Find where the given text appears and provide that cell's center as (X, Y) coordinate. 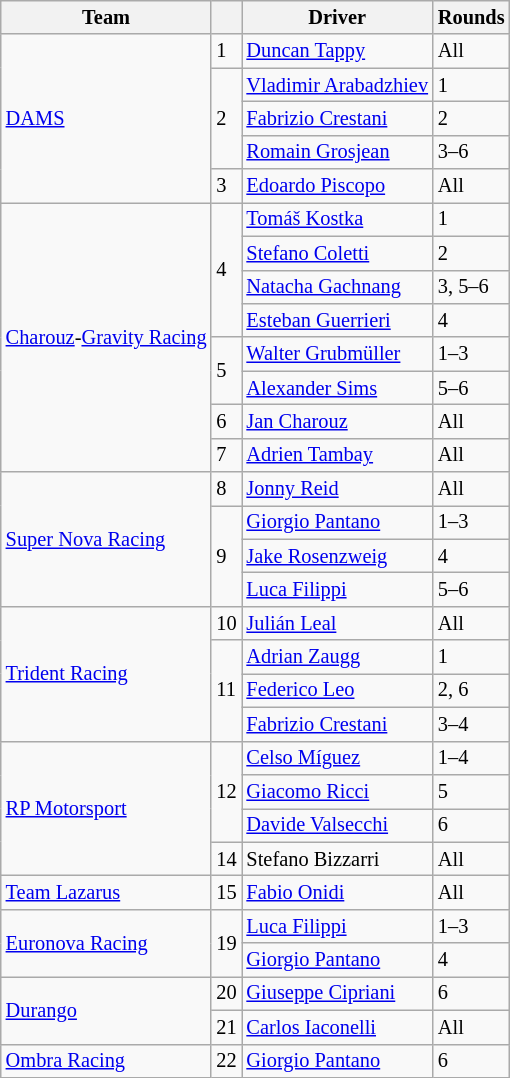
Julián Leal (338, 623)
3, 5–6 (472, 287)
3–4 (472, 724)
7 (226, 455)
1–4 (472, 758)
10 (226, 623)
8 (226, 489)
19 (226, 942)
Edoardo Piscopo (338, 186)
14 (226, 859)
Stefano Coletti (338, 253)
Davide Valsecchi (338, 825)
Giacomo Ricci (338, 791)
Natacha Gachnang (338, 287)
2, 6 (472, 690)
Alexander Sims (338, 388)
3 (226, 186)
Ombra Racing (106, 1061)
Federico Leo (338, 690)
22 (226, 1061)
Euronova Racing (106, 942)
Team (106, 17)
Jake Rosenzweig (338, 556)
Adrian Zaugg (338, 657)
20 (226, 993)
21 (226, 1027)
Vladimir Arabadzhiev (338, 85)
Stefano Bizzarri (338, 859)
Jonny Reid (338, 489)
Rounds (472, 17)
Giuseppe Cipriani (338, 993)
Esteban Guerrieri (338, 320)
RP Motorsport (106, 808)
Romain Grosjean (338, 152)
Celso Míguez (338, 758)
Fabio Onidi (338, 892)
12 (226, 792)
DAMS (106, 118)
15 (226, 892)
Durango (106, 1010)
Charouz-Gravity Racing (106, 336)
9 (226, 556)
Team Lazarus (106, 892)
Super Nova Racing (106, 540)
Walter Grubmüller (338, 354)
11 (226, 690)
Tomáš Kostka (338, 219)
3–6 (472, 152)
Duncan Tappy (338, 51)
Carlos Iaconelli (338, 1027)
Driver (338, 17)
Adrien Tambay (338, 455)
Trident Racing (106, 674)
Jan Charouz (338, 421)
